Return [x, y] of the center of cell containing provided text 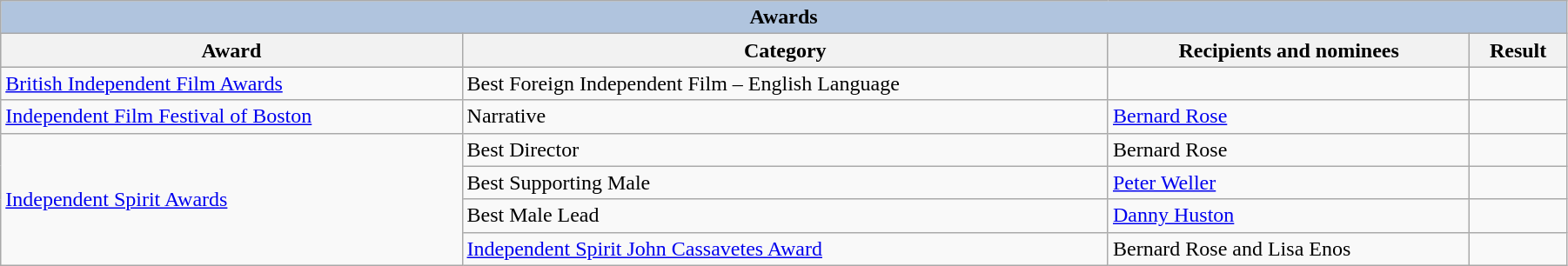
Awards [784, 17]
Danny Huston [1288, 216]
Recipients and nominees [1288, 50]
Result [1518, 50]
Best Male Lead [785, 216]
Category [785, 50]
Independent Spirit John Cassavetes Award [785, 249]
Award [231, 50]
Independent Film Festival of Boston [231, 116]
Narrative [785, 116]
Peter Weller [1288, 183]
Best Foreign Independent Film – English Language [785, 83]
British Independent Film Awards [231, 83]
Best Director [785, 150]
Independent Spirit Awards [231, 199]
Best Supporting Male [785, 183]
Bernard Rose and Lisa Enos [1288, 249]
